Locate the cell with the specified text and output its [X, Y] center coordinate. 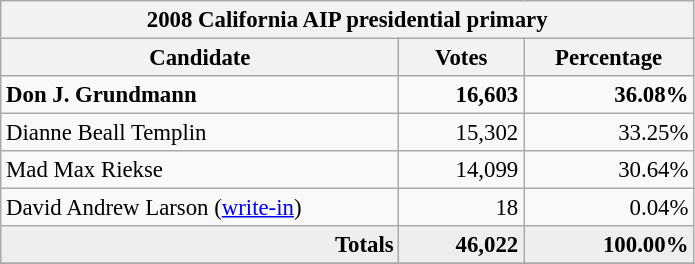
Don J. Grundmann [200, 95]
46,022 [462, 245]
30.64% [609, 170]
Votes [462, 58]
18 [462, 208]
David Andrew Larson (write-in) [200, 208]
Totals [200, 245]
2008 California AIP presidential primary [348, 20]
0.04% [609, 208]
36.08% [609, 95]
15,302 [462, 133]
14,099 [462, 170]
Dianne Beall Templin [200, 133]
16,603 [462, 95]
Candidate [200, 58]
Percentage [609, 58]
100.00% [609, 245]
33.25% [609, 133]
Mad Max Riekse [200, 170]
